Capture the cell that displays the provided text and extract its [x, y] central coordinate. 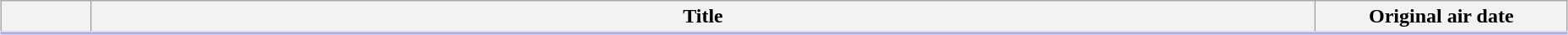
Original air date [1441, 17]
Title [703, 17]
